Capture the cell that displays the provided text and extract its (X, Y) central coordinate. 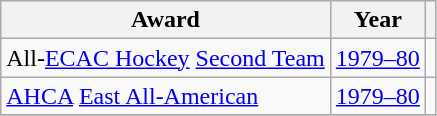
Award (166, 20)
All-ECAC Hockey Second Team (166, 58)
AHCA East All-American (166, 96)
Year (378, 20)
